Capture the cell that displays the provided text and extract its [x, y] central coordinate. 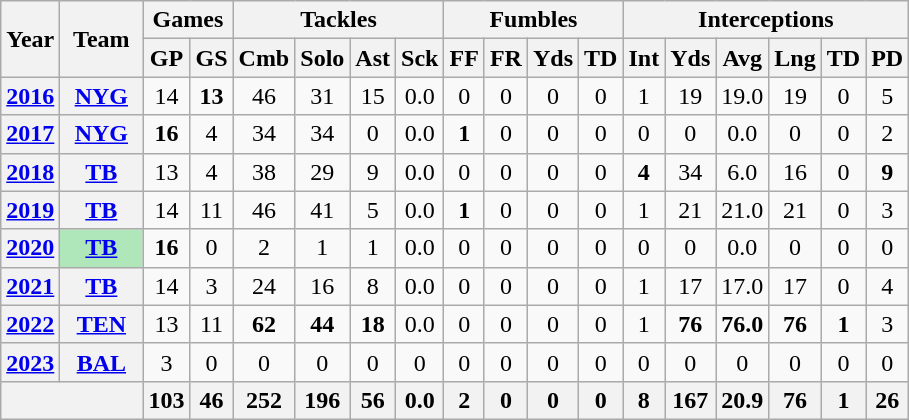
Tackles [338, 20]
TEN [102, 324]
PD [888, 58]
Ast [373, 58]
2018 [30, 172]
103 [166, 400]
Cmb [264, 58]
62 [264, 324]
29 [322, 172]
FF [464, 58]
Solo [322, 58]
2022 [30, 324]
Avg [742, 58]
Int [644, 58]
21.0 [742, 210]
44 [322, 324]
6.0 [742, 172]
38 [264, 172]
Lng [795, 58]
26 [888, 400]
15 [373, 96]
Interceptions [766, 20]
20.9 [742, 400]
2016 [30, 96]
41 [322, 210]
2020 [30, 248]
18 [373, 324]
FR [506, 58]
2019 [30, 210]
GS [212, 58]
19.0 [742, 96]
56 [373, 400]
2021 [30, 286]
2023 [30, 362]
GP [166, 58]
Sck [420, 58]
196 [322, 400]
252 [264, 400]
Games [188, 20]
Fumbles [534, 20]
31 [322, 96]
76.0 [742, 324]
2017 [30, 134]
17.0 [742, 286]
167 [690, 400]
Year [30, 39]
Team [102, 39]
24 [264, 286]
BAL [102, 362]
